Extract the [X, Y] coordinate from the center of the cell holding the provided text.  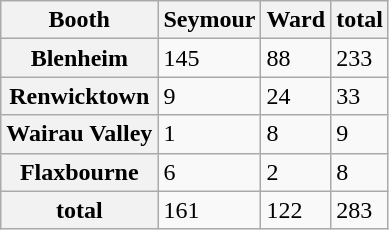
Blenheim [80, 58]
161 [210, 210]
6 [210, 172]
88 [296, 58]
Ward [296, 20]
Seymour [210, 20]
283 [360, 210]
33 [360, 96]
122 [296, 210]
145 [210, 58]
Renwicktown [80, 96]
24 [296, 96]
2 [296, 172]
233 [360, 58]
1 [210, 134]
Wairau Valley [80, 134]
Flaxbourne [80, 172]
Booth [80, 20]
